Locate the cell with the specified text and output its [x, y] center coordinate. 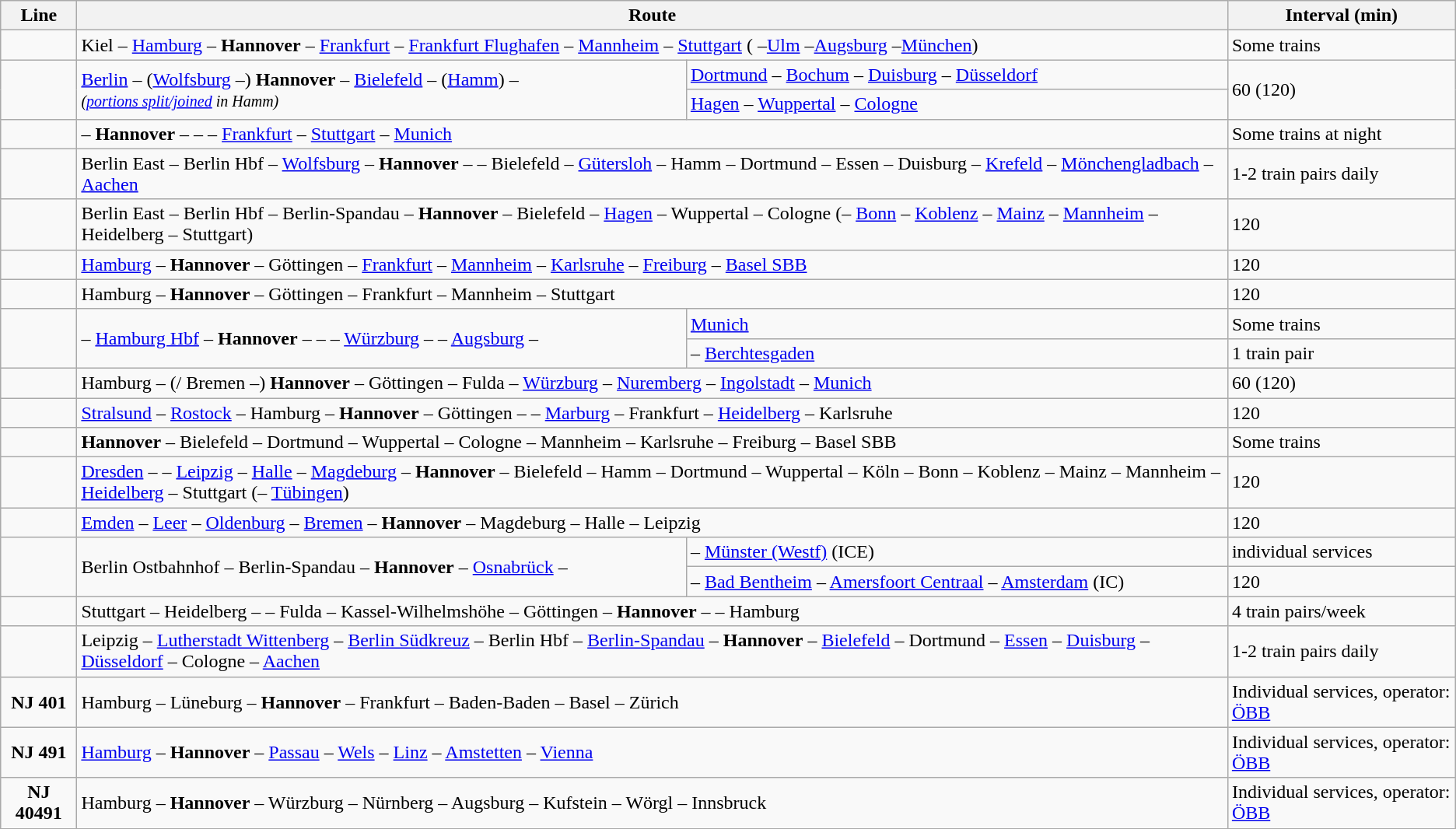
NJ 40491 [39, 803]
Hamburg – Lüneburg – Hannover – Frankfurt – Baden-Baden – Basel – Zürich [652, 701]
NJ 491 [39, 753]
Hannover – Bielefeld – Dortmund – Wuppertal – Cologne – Mannheim – Karlsruhe – Freiburg – Basel SBB [652, 442]
Interval (min) [1341, 16]
Hamburg – Hannover – Göttingen – Frankfurt – Mannheim – Karlsruhe – Freiburg – Basel SBB [652, 264]
Hamburg – Hannover – Göttingen – Frankfurt – Mannheim – Stuttgart [652, 294]
Stuttgart – Heidelberg – – Fulda – Kassel-Wilhelmshöhe – Göttingen – Hannover – – Hamburg [652, 611]
individual services [1341, 552]
1 train pair [1341, 353]
Hamburg – (/ Bremen –) Hannover – Göttingen – Fulda – Würzburg – Nuremberg – Ingolstadt – Munich [652, 383]
Hagen – Wuppertal – Cologne [957, 104]
Line [39, 16]
– Hannover – – – Frankfurt – Stuttgart – Munich [652, 134]
Route [652, 16]
Kiel – Hamburg – Hannover – Frankfurt – Frankfurt Flughafen – Mannheim – Stuttgart ( –Ulm –Augsburg –München) [652, 45]
Hamburg – Hannover – Passau – Wels – Linz – Amstetten – Vienna [652, 753]
– Hamburg Hbf – Hannover – – – Würzburg – – Augsburg – [382, 338]
Hamburg – Hannover – Würzburg – Nürnberg – Augsburg – Kufstein – Wörgl – Innsbruck [652, 803]
Emden – Leer – Oldenburg – Bremen – Hannover – Magdeburg – Halle – Leipzig [652, 523]
4 train pairs/week [1341, 611]
Berlin East – Berlin Hbf – Wolfsburg – Hannover – – Bielefeld – Gütersloh – Hamm – Dortmund – Essen – Duisburg – Krefeld – Mönchengladbach – Aachen [652, 174]
– Bad Bentheim – Amersfoort Centraal – Amsterdam (IC) [957, 582]
Some trains at night [1341, 134]
Berlin – (Wolfsburg –) Hannover – Bielefeld – (Hamm) – (portions split/joined in Hamm) [382, 89]
– Münster (Westf) (ICE) [957, 552]
Stralsund – Rostock – Hamburg – Hannover – Göttingen – – Marburg – Frankfurt – Heidelberg – Karlsruhe [652, 413]
NJ 401 [39, 701]
Munich [957, 324]
Dortmund – Bochum – Duisburg – Düsseldorf [957, 75]
– Berchtesgaden [957, 353]
Berlin Ostbahnhof – Berlin-Spandau – Hannover – Osnabrück – [382, 567]
